Provide the [x, y] coordinate of the cell's center where the given text is located.  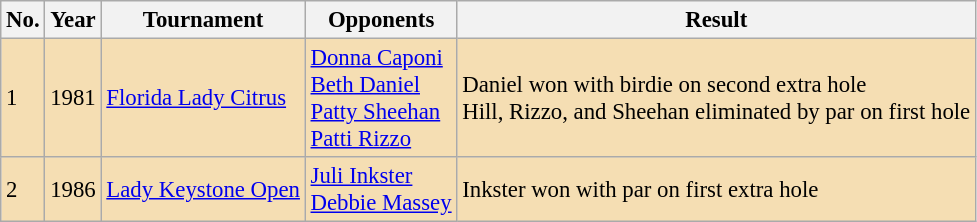
1981 [73, 98]
Juli Inkster Debbie Massey [381, 190]
Result [716, 20]
Daniel won with birdie on second extra holeHill, Rizzo, and Sheehan eliminated by par on first hole [716, 98]
1 [23, 98]
Year [73, 20]
Inkster won with par on first extra hole [716, 190]
2 [23, 190]
Florida Lady Citrus [203, 98]
Opponents [381, 20]
1986 [73, 190]
Donna Caponi Beth Daniel Patty Sheehan Patti Rizzo [381, 98]
No. [23, 20]
Tournament [203, 20]
Lady Keystone Open [203, 190]
